Pinpoint the cell where the given text exists, returning its (x, y) midpoint coordinate. 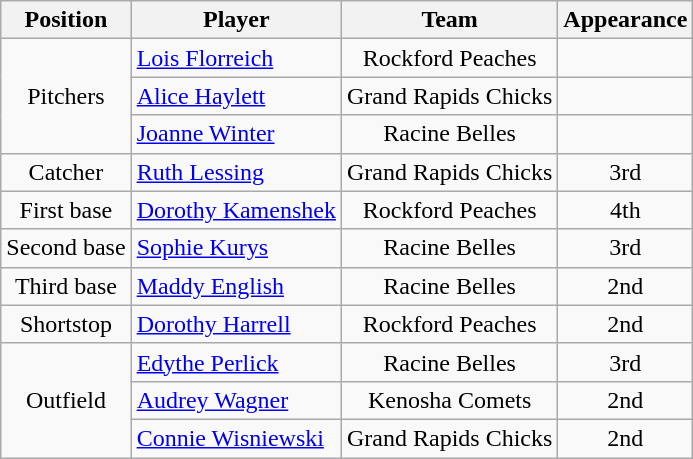
Outfield (66, 400)
Player (236, 20)
Appearance (626, 20)
Shortstop (66, 324)
Team (449, 20)
Pitchers (66, 96)
4th (626, 210)
First base (66, 210)
Maddy English (236, 286)
Kenosha Comets (449, 400)
Position (66, 20)
Second base (66, 248)
Dorothy Kamenshek (236, 210)
Ruth Lessing (236, 172)
Sophie Kurys (236, 248)
Edythe Perlick (236, 362)
Dorothy Harrell (236, 324)
Lois Florreich (236, 58)
Connie Wisniewski (236, 438)
Joanne Winter (236, 134)
Catcher (66, 172)
Alice Haylett (236, 96)
Audrey Wagner (236, 400)
Third base (66, 286)
